Scan for the cell matching the given text and deliver its [X, Y] coordinate at center. 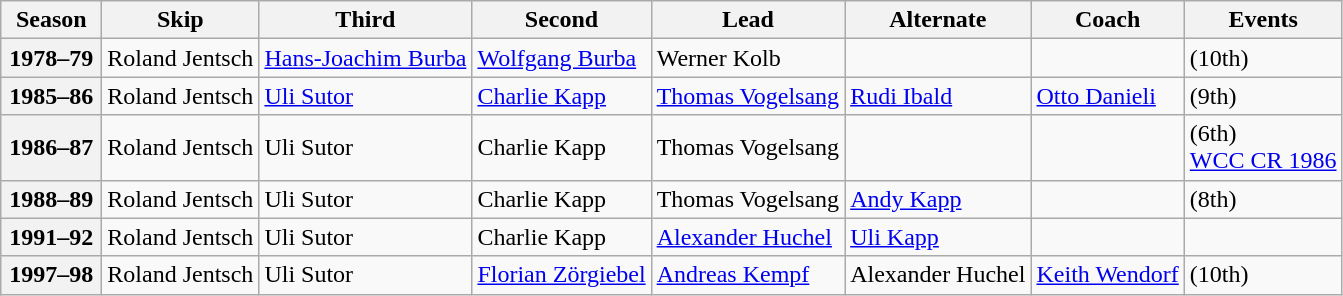
Florian Zörgiebel [562, 275]
(9th) [1263, 96]
Season [52, 20]
1986–87 [52, 148]
1988–89 [52, 199]
Andreas Kempf [748, 275]
Wolfgang Burba [562, 58]
Uli Kapp [938, 237]
1985–86 [52, 96]
(6th)WCC CR 1986 [1263, 148]
Andy Kapp [938, 199]
Third [366, 20]
(8th) [1263, 199]
Events [1263, 20]
Skip [180, 20]
Keith Wendorf [1108, 275]
1991–92 [52, 237]
1978–79 [52, 58]
Hans-Joachim Burba [366, 58]
Otto Danieli [1108, 96]
Coach [1108, 20]
Rudi Ibald [938, 96]
Second [562, 20]
1997–98 [52, 275]
Alternate [938, 20]
Lead [748, 20]
Werner Kolb [748, 58]
